Return (X, Y) of the center of cell containing provided text 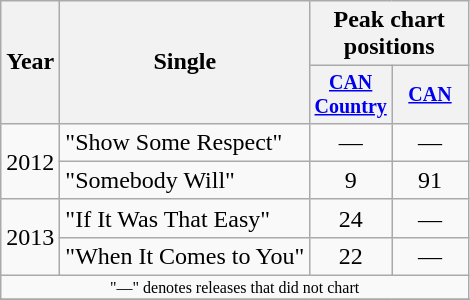
91 (430, 180)
9 (351, 180)
"When It Comes to You" (185, 256)
"Somebody Will" (185, 180)
"Show Some Respect" (185, 142)
Peak chartpositions (390, 34)
"—" denotes releases that did not chart (235, 288)
CAN (430, 94)
22 (351, 256)
2013 (30, 237)
"If It Was That Easy" (185, 218)
2012 (30, 161)
Year (30, 62)
24 (351, 218)
Single (185, 62)
CAN Country (351, 94)
